Pinpoint the cell where the given text exists, returning its [X, Y] midpoint coordinate. 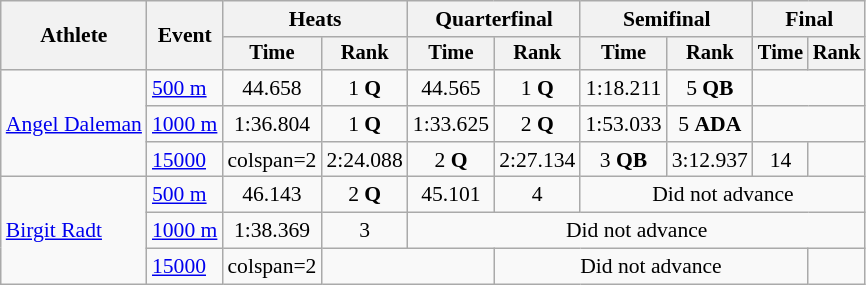
2:24.088 [364, 160]
5 QB [710, 88]
5 ADA [710, 124]
1:33.625 [451, 124]
Quarterfinal [494, 19]
2:27.134 [537, 160]
44.658 [272, 88]
1:36.804 [272, 124]
44.565 [451, 88]
3:12.937 [710, 160]
3 QB [623, 160]
Semifinal [666, 19]
14 [780, 160]
46.143 [272, 195]
4 [537, 195]
Angel Daleman [74, 124]
Final [809, 19]
1:18.211 [623, 88]
45.101 [451, 195]
Athlete [74, 36]
Birgit Radt [74, 230]
1:38.369 [272, 231]
1:53.033 [623, 124]
3 [364, 231]
Event [184, 36]
Heats [314, 19]
